Identify which cell holds the provided text, then report its [x, y] central coordinate. 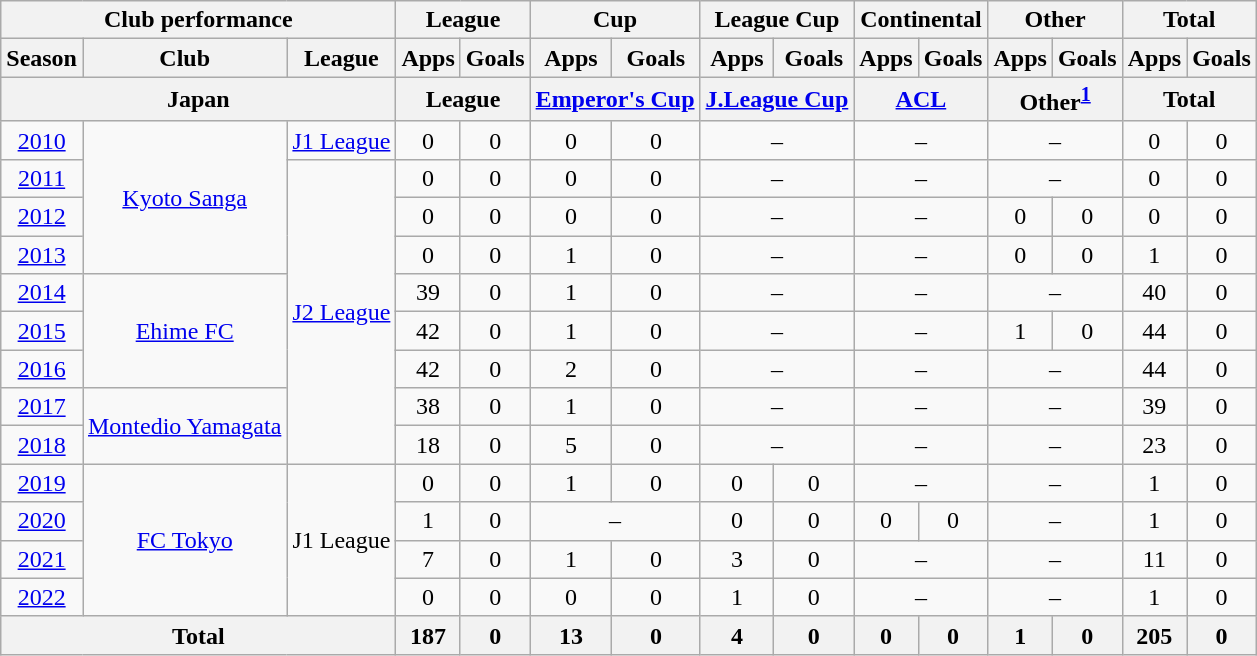
2013 [42, 255]
ACL [921, 100]
18 [428, 445]
Club [184, 58]
2021 [42, 559]
2012 [42, 217]
J.League Cup [777, 100]
11 [1154, 559]
Emperor's Cup [615, 100]
205 [1154, 635]
5 [571, 445]
2011 [42, 178]
2014 [42, 293]
2010 [42, 140]
Montedio Yamagata [184, 426]
Ehime FC [184, 331]
J2 League [342, 311]
40 [1154, 293]
FC Tokyo [184, 540]
2015 [42, 331]
Other [1055, 20]
3 [737, 559]
7 [428, 559]
13 [571, 635]
Japan [198, 100]
Kyoto Sanga [184, 197]
Club performance [198, 20]
2020 [42, 521]
Continental [921, 20]
2019 [42, 483]
187 [428, 635]
2018 [42, 445]
Other1 [1055, 100]
2016 [42, 369]
2 [571, 369]
4 [737, 635]
23 [1154, 445]
38 [428, 407]
Cup [615, 20]
2022 [42, 597]
2017 [42, 407]
League Cup [777, 20]
Season [42, 58]
